Determine the (x, y) coordinate at the center of the cell enclosing the given text.  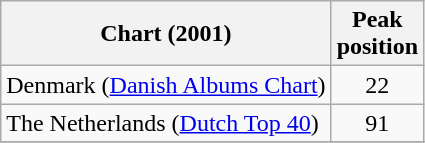
The Netherlands (Dutch Top 40) (166, 123)
Denmark (Danish Albums Chart) (166, 85)
Chart (2001) (166, 34)
Peakposition (377, 34)
22 (377, 85)
91 (377, 123)
